Output the [X, Y] coordinate of the center of the cell containing the given text.  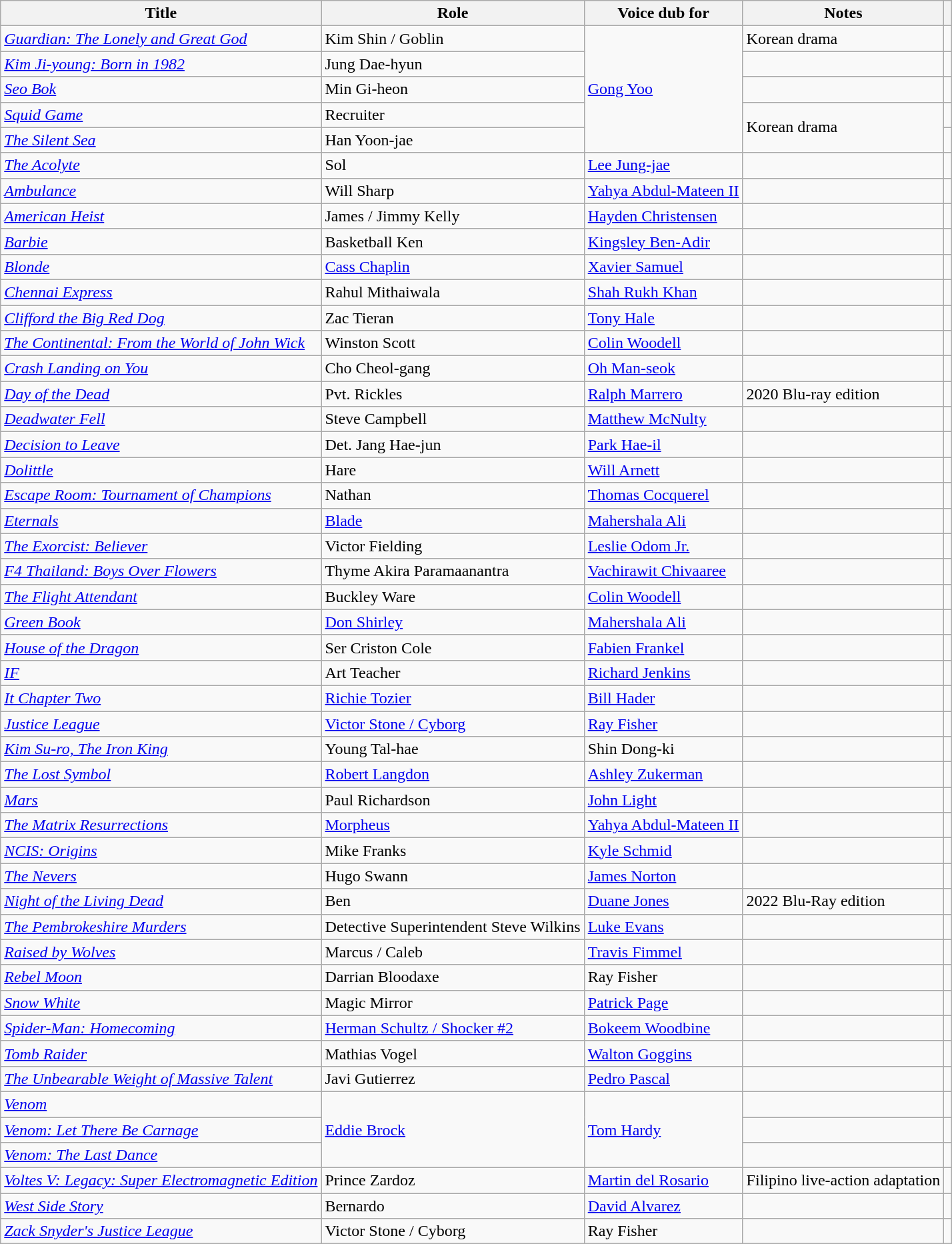
The Exorcist: Believer [161, 546]
Kim Ji-young: Born in 1982 [161, 64]
Javi Gutierrez [453, 1079]
It Chapter Two [161, 698]
Recruiter [453, 115]
Travis Fimmel [663, 952]
Voltes V: Legacy: Super Electromagnetic Edition [161, 1181]
Duane Jones [663, 901]
Luke Evans [663, 927]
James Norton [663, 876]
Ser Criston Cole [453, 647]
Lee Jung-jae [663, 165]
Chennai Express [161, 292]
Basketball Ken [453, 241]
David Alvarez [663, 1206]
Justice League [161, 723]
Thyme Akira Paramaanantra [453, 571]
Jung Dae-hyun [453, 64]
Spider-Man: Homecoming [161, 1028]
NCIS: Origins [161, 851]
Pvt. Rickles [453, 394]
Venom: Let There Be Carnage [161, 1130]
Kim Shin / Goblin [453, 39]
Voice dub for [663, 13]
Oh Man-seok [663, 369]
Paul Richardson [453, 800]
Victor Fielding [453, 546]
F4 Thailand: Boys Over Flowers [161, 571]
Shin Dong-ki [663, 749]
John Light [663, 800]
Richie Tozier [453, 698]
Hugo Swann [453, 876]
Role [453, 13]
Magic Mirror [453, 1003]
Leslie Odom Jr. [663, 546]
Winston Scott [453, 343]
Robert Langdon [453, 775]
Rebel Moon [161, 977]
Tom Hardy [663, 1129]
Hare [453, 470]
Morpheus [453, 825]
Squid Game [161, 115]
Tomb Raider [161, 1053]
2020 Blu-ray edition [843, 394]
The Continental: From the World of John Wick [161, 343]
Park Hae-il [663, 445]
Mathias Vogel [453, 1053]
The Acolyte [161, 165]
Mike Franks [453, 851]
Matthew McNulty [663, 419]
Ralph Marrero [663, 394]
Richard Jenkins [663, 673]
IF [161, 673]
2022 Blu-Ray edition [843, 901]
Seo Bok [161, 89]
Xavier Samuel [663, 267]
Detective Superintendent Steve Wilkins [453, 927]
Pedro Pascal [663, 1079]
Marcus / Caleb [453, 952]
Raised by Wolves [161, 952]
Title [161, 13]
Gong Yoo [663, 89]
Kingsley Ben-Adir [663, 241]
Ashley Zukerman [663, 775]
Rahul Mithaiwala [453, 292]
Venom [161, 1104]
Filipino live-action adaptation [843, 1181]
Ambulance [161, 191]
Eddie Brock [453, 1129]
Young Tal-hae [453, 749]
The Lost Symbol [161, 775]
Cass Chaplin [453, 267]
Ben [453, 901]
Eternals [161, 521]
Deadwater Fell [161, 419]
The Nevers [161, 876]
Steve Campbell [453, 419]
Dolittle [161, 470]
Herman Schultz / Shocker #2 [453, 1028]
The Flight Attendant [161, 597]
Shah Rukh Khan [663, 292]
Notes [843, 13]
Snow White [161, 1003]
Bokeem Woodbine [663, 1028]
Darrian Bloodaxe [453, 977]
The Matrix Resurrections [161, 825]
Bernardo [453, 1206]
Han Yoon-jae [453, 140]
Bill Hader [663, 698]
Det. Jang Hae-jun [453, 445]
Blonde [161, 267]
Tony Hale [663, 318]
Clifford the Big Red Dog [161, 318]
Art Teacher [453, 673]
Martin del Rosario [663, 1181]
House of the Dragon [161, 647]
Night of the Living Dead [161, 901]
Sol [453, 165]
Walton Goggins [663, 1053]
The Pembrokeshire Murders [161, 927]
Barbie [161, 241]
Kim Su-ro, The Iron King [161, 749]
Don Shirley [453, 622]
Hayden Christensen [663, 216]
Nathan [453, 495]
Crash Landing on You [161, 369]
Zac Tieran [453, 318]
Mars [161, 800]
Guardian: The Lonely and Great God [161, 39]
The Silent Sea [161, 140]
Patrick Page [663, 1003]
Thomas Cocquerel [663, 495]
Kyle Schmid [663, 851]
Min Gi-heon [453, 89]
Will Sharp [453, 191]
Prince Zardoz [453, 1181]
Cho Cheol-gang [453, 369]
Decision to Leave [161, 445]
Fabien Frankel [663, 647]
West Side Story [161, 1206]
Blade [453, 521]
Green Book [161, 622]
Day of the Dead [161, 394]
Escape Room: Tournament of Champions [161, 495]
The Unbearable Weight of Massive Talent [161, 1079]
American Heist [161, 216]
Zack Snyder's Justice League [161, 1231]
Buckley Ware [453, 597]
Will Arnett [663, 470]
James / Jimmy Kelly [453, 216]
Venom: The Last Dance [161, 1155]
Vachirawit Chivaaree [663, 571]
